From the cell containing the given text, extract its center point as [x, y] coordinate. 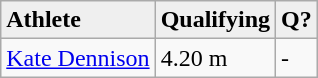
4.20 m [215, 58]
Athlete [78, 20]
Kate Dennison [78, 58]
Q? [297, 20]
- [297, 58]
Qualifying [215, 20]
